Search for the cell housing the specified text and yield its [x, y] center coordinate. 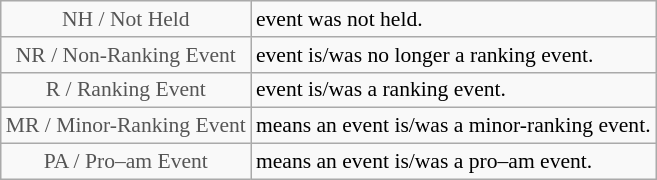
R / Ranking Event [126, 90]
NH / Not Held [126, 19]
NR / Non-Ranking Event [126, 55]
MR / Minor-Ranking Event [126, 126]
event is/was no longer a ranking event. [454, 55]
means an event is/was a minor-ranking event. [454, 126]
PA / Pro–am Event [126, 162]
means an event is/was a pro–am event. [454, 162]
event is/was a ranking event. [454, 90]
event was not held. [454, 19]
